Pinpoint the cell where the given text exists, returning its (x, y) midpoint coordinate. 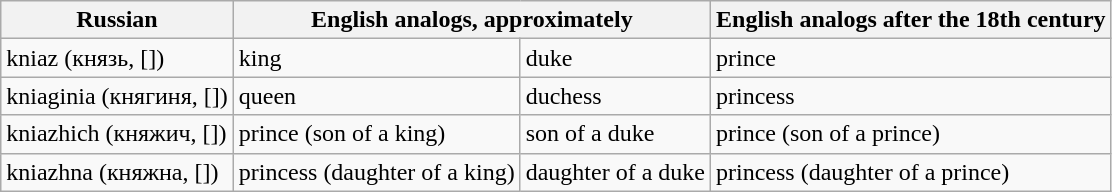
kniazhich (княжич, []) (117, 134)
kniaz (князь, []) (117, 58)
Russian (117, 20)
prince (son of a king) (376, 134)
queen (376, 96)
princess (daughter of a prince) (912, 172)
duke (615, 58)
kniazhna (княжна, []) (117, 172)
prince (son of a prince) (912, 134)
English analogs after the 18th century (912, 20)
English analogs, approximately (472, 20)
kniaginia (княгиня, []) (117, 96)
daughter of a duke (615, 172)
son of a duke (615, 134)
duchess (615, 96)
princess (912, 96)
princess (daughter of a king) (376, 172)
king (376, 58)
prince (912, 58)
